Search for the cell housing the specified text and yield its [X, Y] center coordinate. 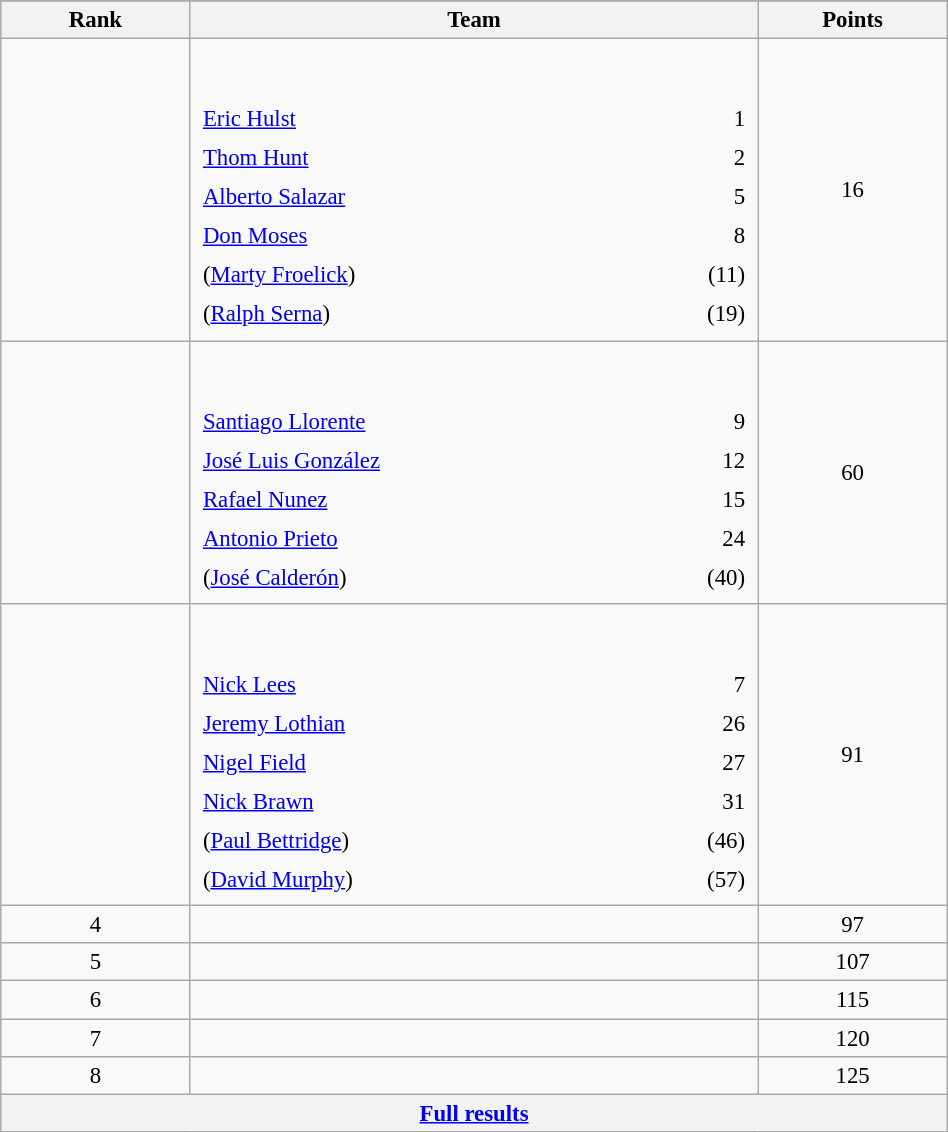
(40) [694, 577]
Nick Lees [410, 684]
9 [694, 421]
91 [852, 755]
(57) [686, 880]
(19) [688, 314]
Jeremy Lothian [410, 723]
Santiago Llorente [417, 421]
(José Calderón) [417, 577]
José Luis González [417, 460]
97 [852, 925]
Alberto Salazar [410, 197]
Full results [474, 1113]
60 [852, 472]
125 [852, 1075]
107 [852, 963]
27 [686, 762]
26 [686, 723]
Nick Lees 7 Jeremy Lothian 26 Nigel Field 27 Nick Brawn 31 (Paul Bettridge) (46) (David Murphy) (57) [474, 755]
15 [694, 499]
Rank [96, 20]
Nick Brawn [410, 801]
Team [474, 20]
1 [688, 119]
Eric Hulst [410, 119]
(Paul Bettridge) [410, 840]
12 [694, 460]
16 [852, 190]
Points [852, 20]
Don Moses [410, 236]
Nigel Field [410, 762]
(Marty Froelick) [410, 275]
6 [96, 1000]
(46) [686, 840]
2 [688, 158]
4 [96, 925]
Santiago Llorente 9 José Luis González 12 Rafael Nunez 15 Antonio Prieto 24 (José Calderón) (40) [474, 472]
31 [686, 801]
24 [694, 538]
Thom Hunt [410, 158]
(David Murphy) [410, 880]
(Ralph Serna) [410, 314]
Eric Hulst 1 Thom Hunt 2 Alberto Salazar 5 Don Moses 8 (Marty Froelick) (11) (Ralph Serna) (19) [474, 190]
115 [852, 1000]
(11) [688, 275]
120 [852, 1038]
Rafael Nunez [417, 499]
Antonio Prieto [417, 538]
